Determine the [x, y] coordinate at the center of the cell enclosing the given text.  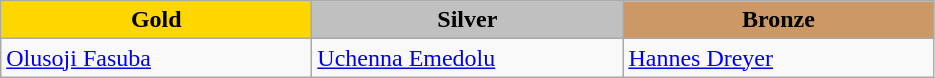
Uchenna Emedolu [468, 58]
Bronze [778, 20]
Gold [156, 20]
Olusoji Fasuba [156, 58]
Hannes Dreyer [778, 58]
Silver [468, 20]
